Scan for the cell matching the given text and deliver its (X, Y) coordinate at center. 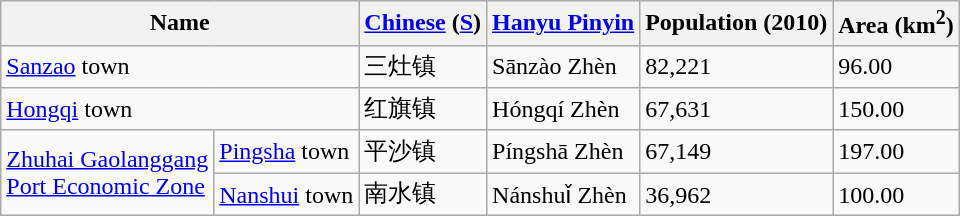
Sānzào Zhèn (564, 66)
Píngshā Zhèn (564, 152)
Population (2010) (736, 24)
平沙镇 (423, 152)
Chinese (S) (423, 24)
Zhuhai GaolanggangPort Economic Zone (108, 172)
Name (180, 24)
36,962 (736, 194)
Sanzao town (180, 66)
67,149 (736, 152)
Hóngqí Zhèn (564, 110)
96.00 (896, 66)
Area (km2) (896, 24)
82,221 (736, 66)
100.00 (896, 194)
Nanshui town (286, 194)
Hanyu Pinyin (564, 24)
197.00 (896, 152)
红旗镇 (423, 110)
三灶镇 (423, 66)
67,631 (736, 110)
Pingsha town (286, 152)
Nánshuǐ Zhèn (564, 194)
150.00 (896, 110)
南水镇 (423, 194)
Hongqi town (180, 110)
